Determine the [x, y] coordinate at the center of the cell enclosing the given text.  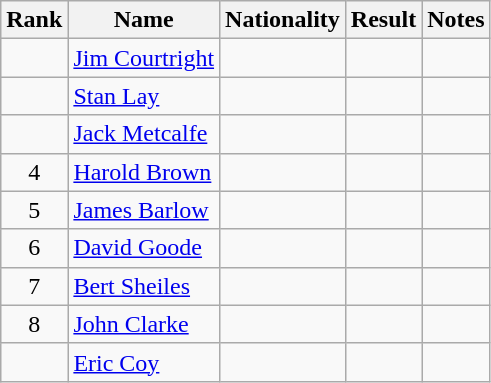
James Barlow [144, 210]
Eric Coy [144, 362]
Result [383, 20]
Name [144, 20]
John Clarke [144, 324]
David Goode [144, 248]
Jim Courtright [144, 58]
Bert Sheiles [144, 286]
Harold Brown [144, 172]
Notes [456, 20]
4 [34, 172]
Rank [34, 20]
Nationality [283, 20]
Stan Lay [144, 96]
7 [34, 286]
5 [34, 210]
8 [34, 324]
Jack Metcalfe [144, 134]
6 [34, 248]
